For the text-containing cell, return its midpoint in [X, Y] coordinate format. 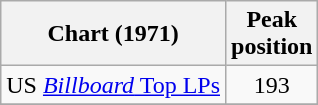
193 [272, 85]
Chart (1971) [114, 34]
Peakposition [272, 34]
US Billboard Top LPs [114, 85]
